Search for the cell housing the specified text and yield its (X, Y) center coordinate. 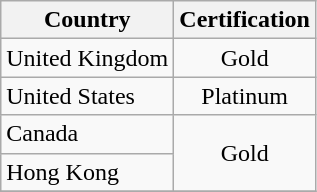
Certification (245, 20)
Platinum (245, 96)
Canada (88, 134)
Hong Kong (88, 172)
Country (88, 20)
United States (88, 96)
United Kingdom (88, 58)
